Extract the [x, y] coordinate from the center of the cell holding the provided text.  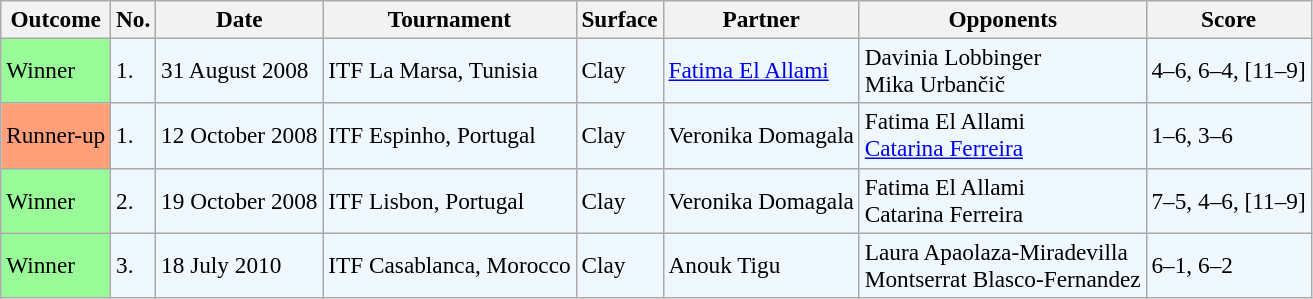
31 August 2008 [240, 70]
18 July 2010 [240, 264]
Surface [620, 19]
1–6, 3–6 [1228, 136]
Score [1228, 19]
2. [134, 200]
Tournament [450, 19]
7–5, 4–6, [11–9] [1228, 200]
Laura Apaolaza-Miradevilla Montserrat Blasco-Fernandez [1002, 264]
Opponents [1002, 19]
Anouk Tigu [761, 264]
19 October 2008 [240, 200]
Date [240, 19]
No. [134, 19]
4–6, 6–4, [11–9] [1228, 70]
Davinia Lobbinger Mika Urbančič [1002, 70]
Outcome [56, 19]
6–1, 6–2 [1228, 264]
ITF Lisbon, Portugal [450, 200]
ITF Casablanca, Morocco [450, 264]
ITF Espinho, Portugal [450, 136]
Fatima El Allami [761, 70]
Partner [761, 19]
12 October 2008 [240, 136]
Runner-up [56, 136]
ITF La Marsa, Tunisia [450, 70]
3. [134, 264]
